Return (x, y) of the center of cell containing provided text 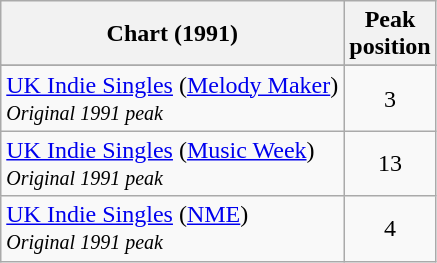
UK Indie Singles (Melody Maker)Original 1991 peak (172, 98)
Peakposition (390, 34)
13 (390, 164)
UK Indie Singles (NME)Original 1991 peak (172, 228)
3 (390, 98)
UK Indie Singles (Music Week)Original 1991 peak (172, 164)
Chart (1991) (172, 34)
4 (390, 228)
